Capture the cell that displays the provided text and extract its (x, y) central coordinate. 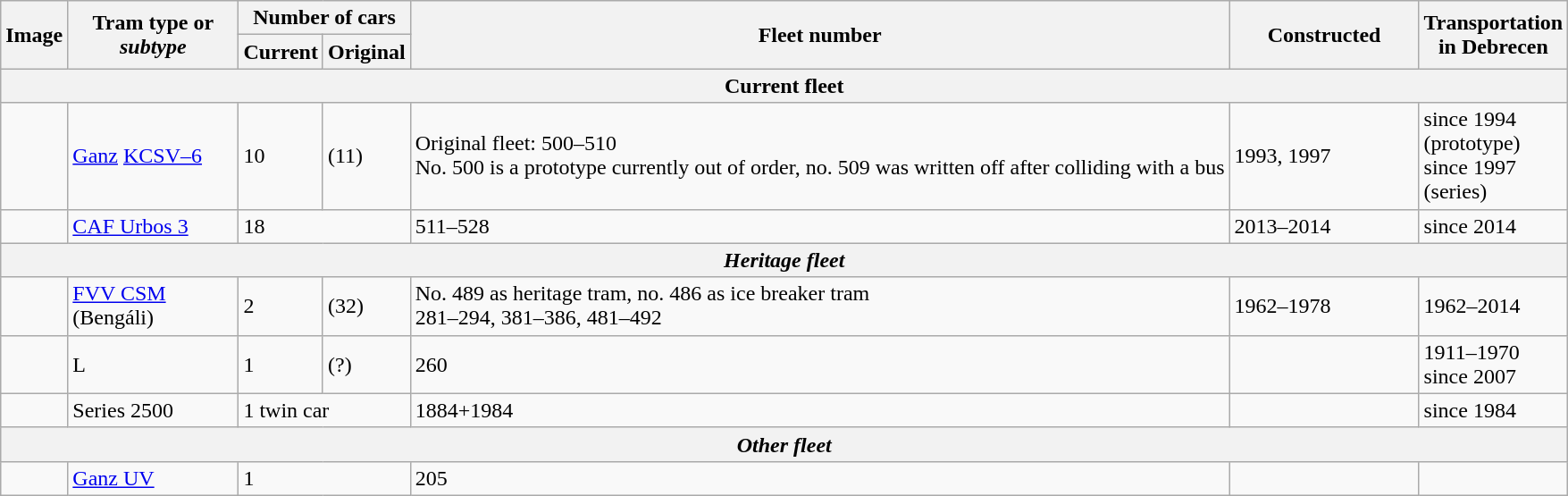
Ganz KCSV–6 (154, 156)
1884+1984 (820, 410)
since 2014 (1494, 226)
Fleet number (820, 35)
Current fleet (784, 86)
10 (281, 156)
260 (820, 365)
Constructed (1324, 35)
511–528 (820, 226)
2013–2014 (1324, 226)
(?) (366, 365)
since 1984 (1494, 410)
FVV CSM(Bengáli) (154, 306)
(11) (366, 156)
1962–2014 (1494, 306)
(32) (366, 306)
CAF Urbos 3 (154, 226)
L (154, 365)
Ganz UV (154, 478)
Current (281, 52)
18 (324, 226)
Heritage fleet (784, 260)
1911–1970since 2007 (1494, 365)
Original (366, 52)
1 twin car (324, 410)
Series 2500 (154, 410)
1962–1978 (1324, 306)
Original fleet: 500–510No. 500 is a prototype currently out of order, no. 509 was written off after colliding with a bus (820, 156)
since 1994 (prototype)since 1997 (series) (1494, 156)
Other fleet (784, 444)
Tram type orsubtype (154, 35)
Number of cars (324, 18)
No. 489 as heritage tram, no. 486 as ice breaker tram281–294, 381–386, 481–492 (820, 306)
Image (34, 35)
205 (820, 478)
1993, 1997 (1324, 156)
Transportationin Debrecen (1494, 35)
2 (281, 306)
